Determine the (x, y) coordinate at the center of the cell enclosing the given text.  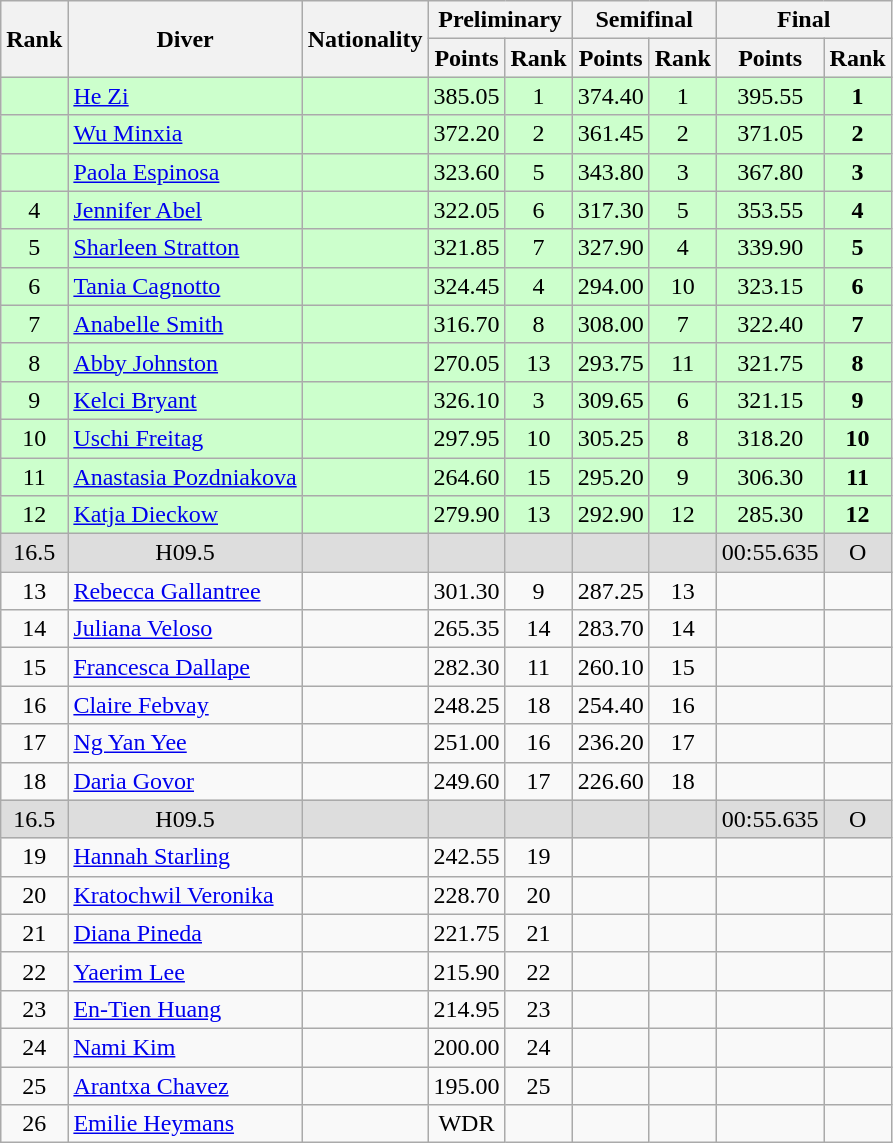
372.20 (466, 134)
Jennifer Abel (185, 210)
343.80 (610, 172)
270.05 (466, 362)
Anastasia Pozdniakova (185, 477)
Daria Govor (185, 781)
283.70 (610, 629)
214.95 (466, 1009)
324.45 (466, 286)
Emilie Heymans (185, 1124)
294.00 (610, 286)
322.40 (770, 324)
295.20 (610, 477)
279.90 (466, 515)
322.05 (466, 210)
308.00 (610, 324)
353.55 (770, 210)
395.55 (770, 96)
WDR (466, 1124)
Uschi Freitag (185, 438)
374.40 (610, 96)
Ng Yan Yee (185, 743)
323.60 (466, 172)
367.80 (770, 172)
251.00 (466, 743)
Final (804, 20)
Diver (185, 39)
Diana Pineda (185, 933)
Nationality (365, 39)
242.55 (466, 857)
Anabelle Smith (185, 324)
Wu Minxia (185, 134)
228.70 (466, 895)
26 (34, 1124)
309.65 (610, 400)
Abby Johnston (185, 362)
385.05 (466, 96)
221.75 (466, 933)
321.75 (770, 362)
Claire Febvay (185, 705)
339.90 (770, 248)
317.30 (610, 210)
282.30 (466, 667)
Sharleen Stratton (185, 248)
248.25 (466, 705)
Juliana Veloso (185, 629)
Rebecca Gallantree (185, 591)
293.75 (610, 362)
En-Tien Huang (185, 1009)
327.90 (610, 248)
292.90 (610, 515)
265.35 (466, 629)
He Zi (185, 96)
297.95 (466, 438)
326.10 (466, 400)
Preliminary (500, 20)
Tania Cagnotto (185, 286)
Arantxa Chavez (185, 1085)
361.45 (610, 134)
Hannah Starling (185, 857)
321.15 (770, 400)
Yaerim Lee (185, 971)
321.85 (466, 248)
Semifinal (644, 20)
Francesca Dallape (185, 667)
Paola Espinosa (185, 172)
316.70 (466, 324)
285.30 (770, 515)
260.10 (610, 667)
236.20 (610, 743)
371.05 (770, 134)
264.60 (466, 477)
Katja Dieckow (185, 515)
215.90 (466, 971)
Nami Kim (185, 1047)
305.25 (610, 438)
Kelci Bryant (185, 400)
323.15 (770, 286)
301.30 (466, 591)
254.40 (610, 705)
249.60 (466, 781)
Kratochwil Veronika (185, 895)
226.60 (610, 781)
306.30 (770, 477)
200.00 (466, 1047)
287.25 (610, 591)
318.20 (770, 438)
195.00 (466, 1085)
